Extract the [X, Y] coordinate from the center of the cell holding the provided text.  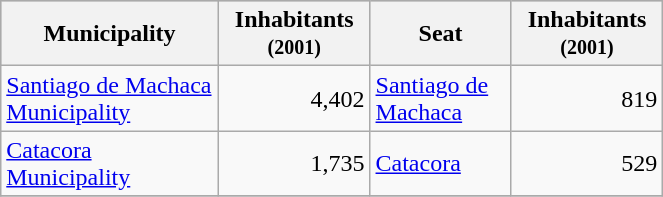
Catacora Municipality [110, 164]
Catacora [440, 164]
529 [587, 164]
Santiago de Machaca Municipality [110, 98]
Municipality [110, 34]
1,735 [294, 164]
Seat [440, 34]
4,402 [294, 98]
819 [587, 98]
Santiago de Machaca [440, 98]
